Determine the (X, Y) coordinate at the center of the cell enclosing the given text.  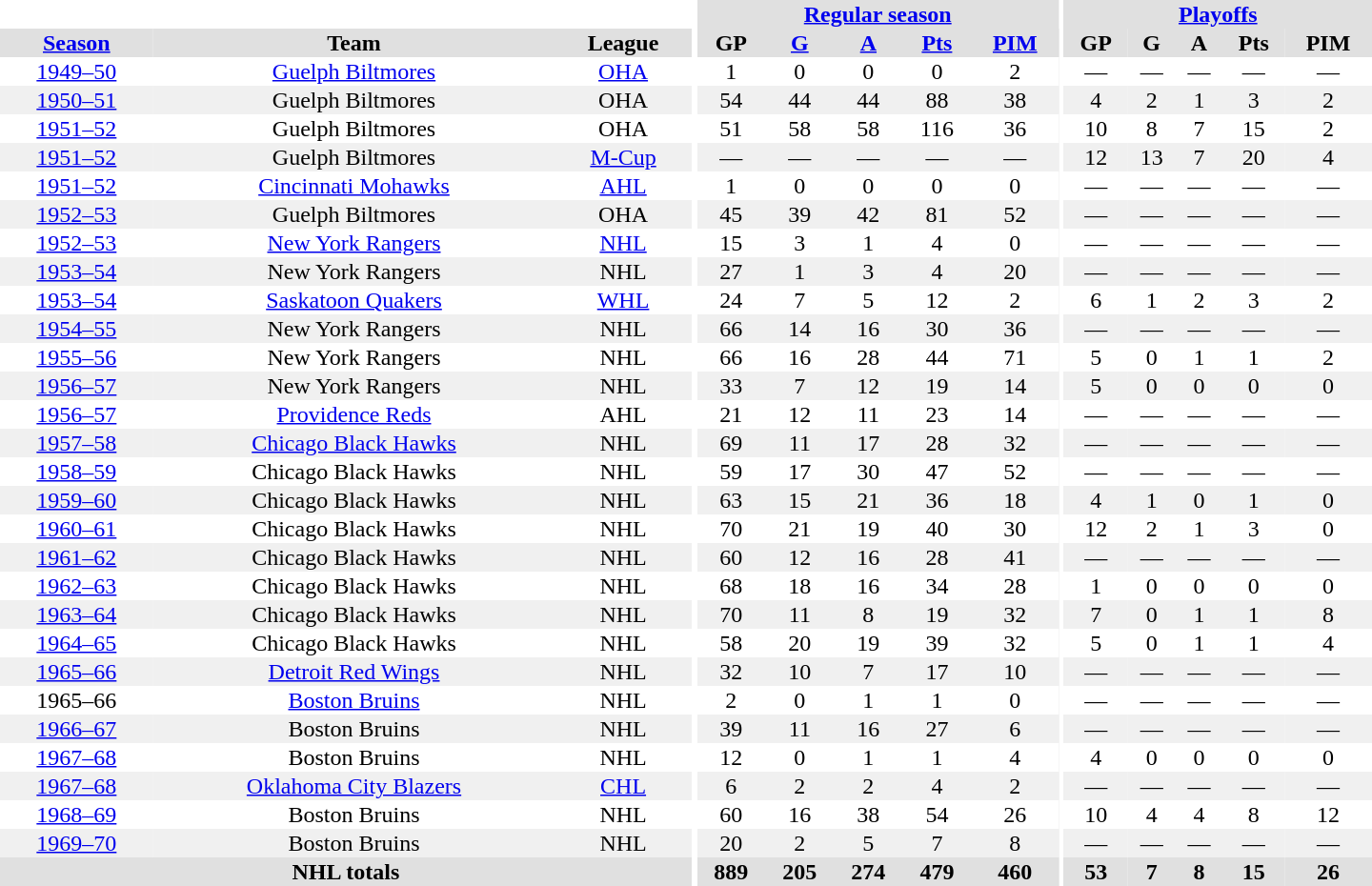
1950–51 (76, 100)
1959–60 (76, 500)
1954–55 (76, 329)
1955–56 (76, 357)
42 (868, 214)
Detroit Red Wings (354, 672)
460 (1015, 872)
1969–70 (76, 843)
41 (1015, 557)
Team (354, 43)
274 (868, 872)
1968–69 (76, 815)
1962–63 (76, 586)
33 (731, 386)
34 (937, 586)
71 (1015, 357)
M-Cup (623, 157)
1960–61 (76, 529)
479 (937, 872)
59 (731, 472)
Oklahoma City Blazers (354, 786)
13 (1152, 157)
88 (937, 100)
Regular season (878, 14)
NHL totals (346, 872)
1949–50 (76, 71)
23 (937, 414)
1966–67 (76, 729)
1958–59 (76, 472)
205 (799, 872)
889 (731, 872)
45 (731, 214)
Playoffs (1218, 14)
69 (731, 443)
Providence Reds (354, 414)
81 (937, 214)
Saskatoon Quakers (354, 300)
League (623, 43)
40 (937, 529)
1961–62 (76, 557)
116 (937, 129)
WHL (623, 300)
Season (76, 43)
CHL (623, 786)
1963–64 (76, 614)
51 (731, 129)
1964–65 (76, 643)
24 (731, 300)
63 (731, 500)
Cincinnati Mohawks (354, 186)
47 (937, 472)
1957–58 (76, 443)
53 (1096, 872)
68 (731, 586)
